Provide the (X, Y) coordinate of the cell's center where the given text is located.  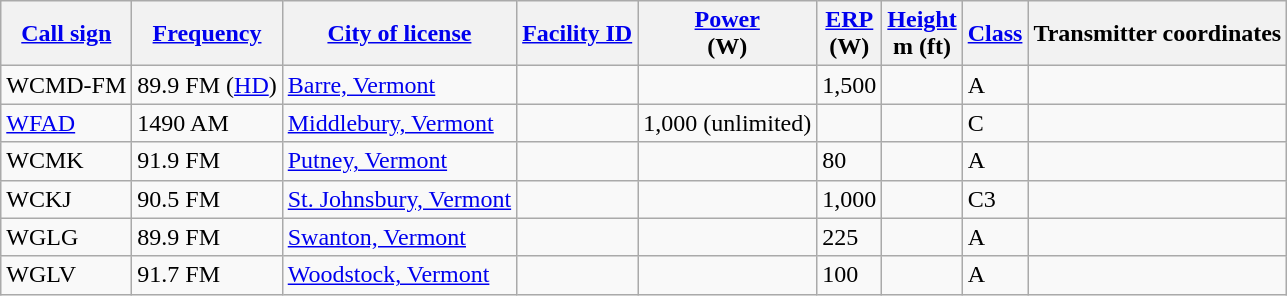
WFAD (66, 123)
100 (850, 275)
91.7 FM (207, 275)
Frequency (207, 34)
WGLG (66, 237)
WGLV (66, 275)
1,500 (850, 85)
City of license (399, 34)
91.9 FM (207, 161)
Heightm (ft) (922, 34)
Putney, Vermont (399, 161)
1,000 (unlimited) (728, 123)
Transmitter coordinates (1158, 34)
89.9 FM (207, 237)
Woodstock, Vermont (399, 275)
Call sign (66, 34)
90.5 FM (207, 199)
ERP(W) (850, 34)
Power(W) (728, 34)
WCMK (66, 161)
Barre, Vermont (399, 85)
St. Johnsbury, Vermont (399, 199)
Middlebury, Vermont (399, 123)
89.9 FM (HD) (207, 85)
WCMD-FM (66, 85)
Swanton, Vermont (399, 237)
Class (995, 34)
Facility ID (578, 34)
WCKJ (66, 199)
80 (850, 161)
C (995, 123)
1490 AM (207, 123)
1,000 (850, 199)
C3 (995, 199)
225 (850, 237)
